Find where the given text appears and provide that cell's center as [X, Y] coordinate. 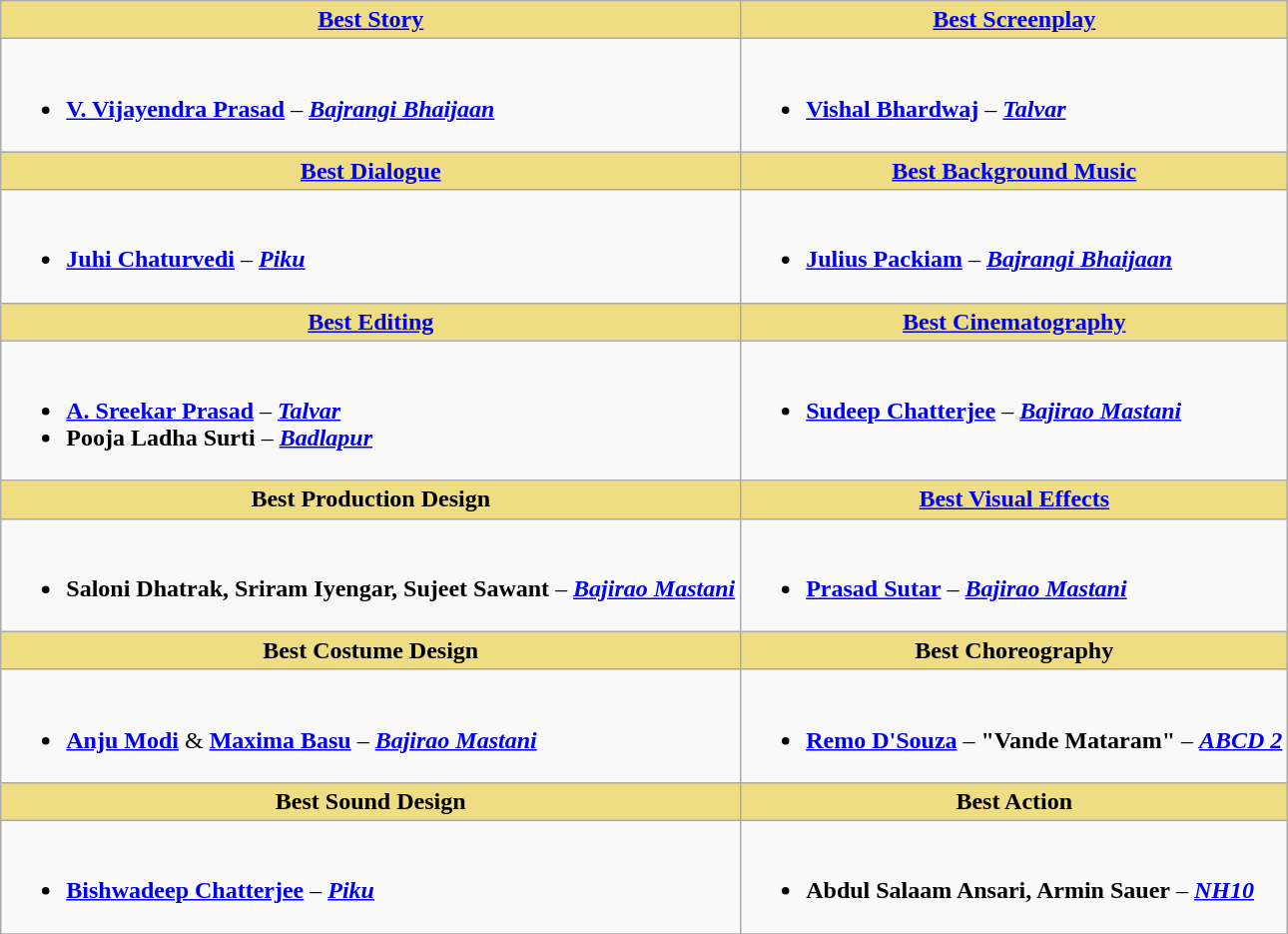
Abdul Salaam Ansari, Armin Sauer – NH10 [1014, 877]
Sudeep Chatterjee – Bajirao Mastani [1014, 411]
Best Editing [371, 322]
Best Production Design [371, 499]
Best Dialogue [371, 171]
Vishal Bhardwaj – Talvar [1014, 96]
V. Vijayendra Prasad – Bajrangi Bhaijaan [371, 96]
Anju Modi & Maxima Basu – Bajirao Mastani [371, 725]
Best Choreography [1014, 650]
Bishwadeep Chatterjee – Piku [371, 877]
A. Sreekar Prasad – TalvarPooja Ladha Surti – Badlapur [371, 411]
Best Visual Effects [1014, 499]
Best Costume Design [371, 650]
Saloni Dhatrak, Sriram Iyengar, Sujeet Sawant – Bajirao Mastani [371, 575]
Best Action [1014, 801]
Best Sound Design [371, 801]
Prasad Sutar – Bajirao Mastani [1014, 575]
Remo D'Souza – "Vande Mataram" – ABCD 2 [1014, 725]
Juhi Chaturvedi – Piku [371, 246]
Julius Packiam – Bajrangi Bhaijaan [1014, 246]
Best Story [371, 20]
Best Cinematography [1014, 322]
Best Screenplay [1014, 20]
Best Background Music [1014, 171]
